Extract the (X, Y) coordinate from the center of the cell holding the provided text.  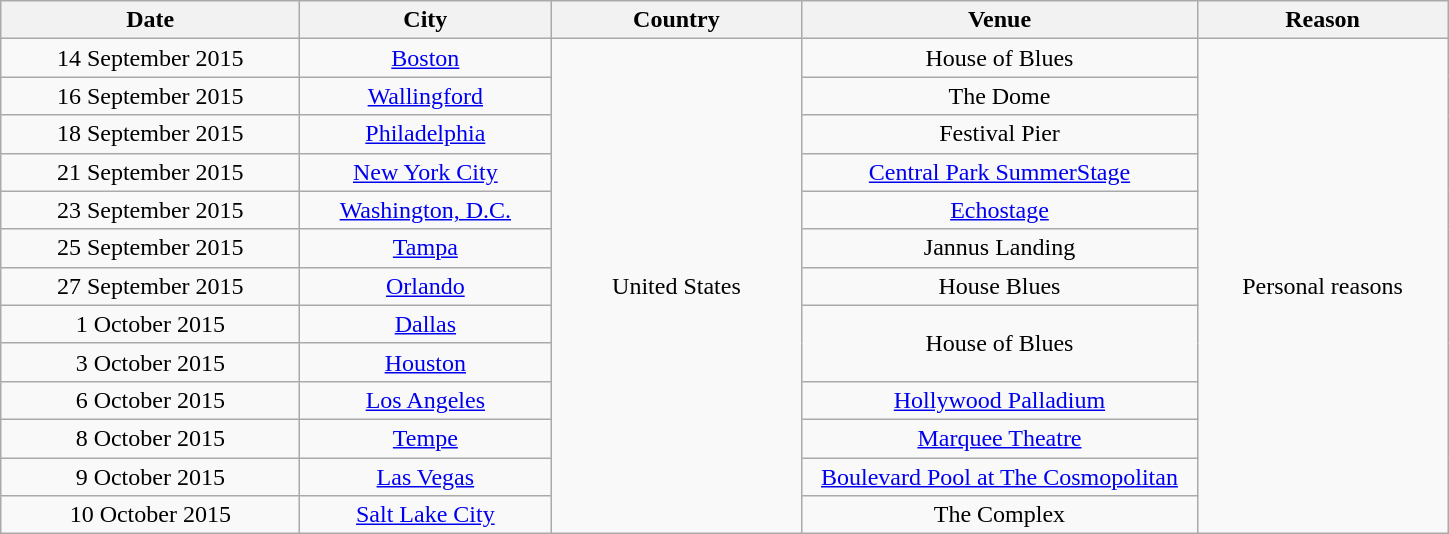
8 October 2015 (150, 438)
United States (676, 286)
Venue (1000, 20)
18 September 2015 (150, 134)
16 September 2015 (150, 96)
Houston (426, 362)
14 September 2015 (150, 58)
3 October 2015 (150, 362)
27 September 2015 (150, 286)
6 October 2015 (150, 400)
Salt Lake City (426, 515)
Hollywood Palladium (1000, 400)
New York City (426, 172)
Reason (1322, 20)
Philadelphia (426, 134)
The Complex (1000, 515)
Festival Pier (1000, 134)
Central Park SummerStage (1000, 172)
1 October 2015 (150, 324)
Wallingford (426, 96)
Orlando (426, 286)
Boston (426, 58)
Tampa (426, 248)
The Dome (1000, 96)
Personal reasons (1322, 286)
Echostage (1000, 210)
Tempe (426, 438)
Las Vegas (426, 477)
Washington, D.C. (426, 210)
City (426, 20)
Date (150, 20)
25 September 2015 (150, 248)
21 September 2015 (150, 172)
9 October 2015 (150, 477)
Marquee Theatre (1000, 438)
Boulevard Pool at The Cosmopolitan (1000, 477)
House Blues (1000, 286)
Dallas (426, 324)
23 September 2015 (150, 210)
Country (676, 20)
10 October 2015 (150, 515)
Jannus Landing (1000, 248)
Los Angeles (426, 400)
